Identify which cell holds the provided text, then report its (x, y) central coordinate. 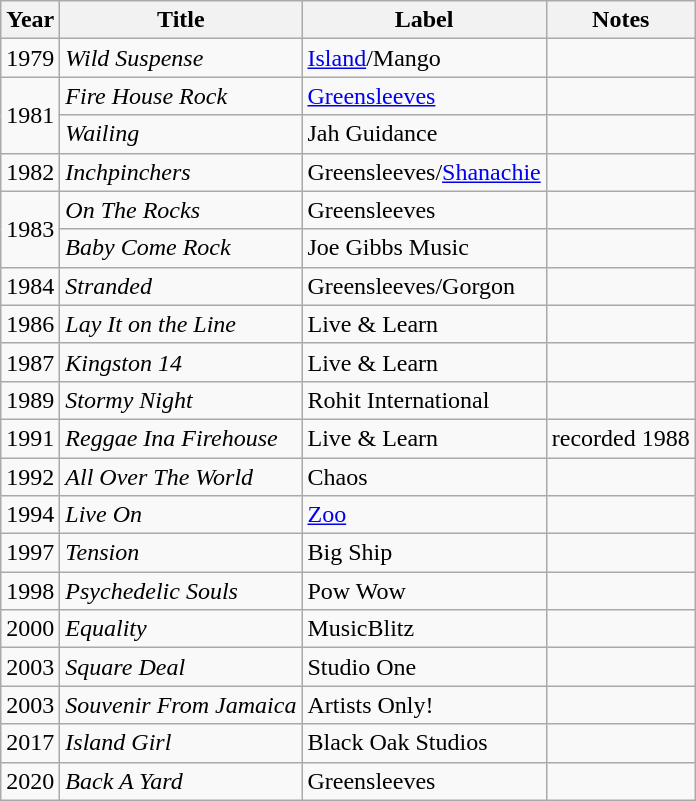
1986 (30, 324)
Stormy Night (181, 400)
1989 (30, 400)
All Over The World (181, 477)
Year (30, 20)
1983 (30, 229)
recorded 1988 (620, 438)
Tension (181, 553)
Jah Guidance (424, 134)
Equality (181, 629)
Live On (181, 515)
Studio One (424, 667)
Rohit International (424, 400)
On The Rocks (181, 210)
Greensleeves/Gorgon (424, 286)
Fire House Rock (181, 96)
2000 (30, 629)
Wailing (181, 134)
Kingston 14 (181, 362)
Wild Suspense (181, 58)
2017 (30, 743)
Pow Wow (424, 591)
Back A Yard (181, 781)
1987 (30, 362)
Island Girl (181, 743)
Title (181, 20)
1979 (30, 58)
Chaos (424, 477)
2020 (30, 781)
Psychedelic Souls (181, 591)
1998 (30, 591)
Square Deal (181, 667)
Zoo (424, 515)
Souvenir From Jamaica (181, 705)
1992 (30, 477)
Stranded (181, 286)
Lay It on the Line (181, 324)
MusicBlitz (424, 629)
Black Oak Studios (424, 743)
Island/Mango (424, 58)
Joe Gibbs Music (424, 248)
1982 (30, 172)
1994 (30, 515)
Big Ship (424, 553)
Label (424, 20)
1981 (30, 115)
Reggae Ina Firehouse (181, 438)
1991 (30, 438)
1997 (30, 553)
Artists Only! (424, 705)
Baby Come Rock (181, 248)
Greensleeves/Shanachie (424, 172)
Notes (620, 20)
1984 (30, 286)
Inchpinchers (181, 172)
